Extract the [X, Y] coordinate from the center of the cell holding the provided text.  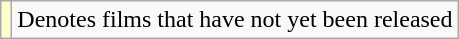
Denotes films that have not yet been released [235, 20]
